Capture the cell that displays the provided text and extract its [X, Y] central coordinate. 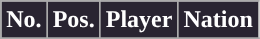
No. [24, 20]
Pos. [74, 20]
Nation [218, 20]
Player [139, 20]
